Return (x, y) of the center of cell containing provided text 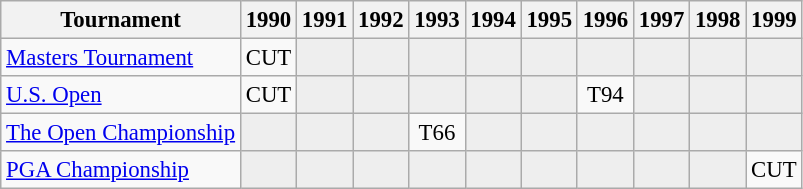
1996 (605, 20)
The Open Championship (121, 133)
1995 (549, 20)
1991 (325, 20)
T94 (605, 95)
T66 (437, 133)
Tournament (121, 20)
1993 (437, 20)
Masters Tournament (121, 58)
PGA Championship (121, 170)
U.S. Open (121, 95)
1990 (268, 20)
1999 (774, 20)
1994 (493, 20)
1997 (661, 20)
1992 (381, 20)
1998 (718, 20)
